Scan for the cell matching the given text and deliver its (x, y) coordinate at center. 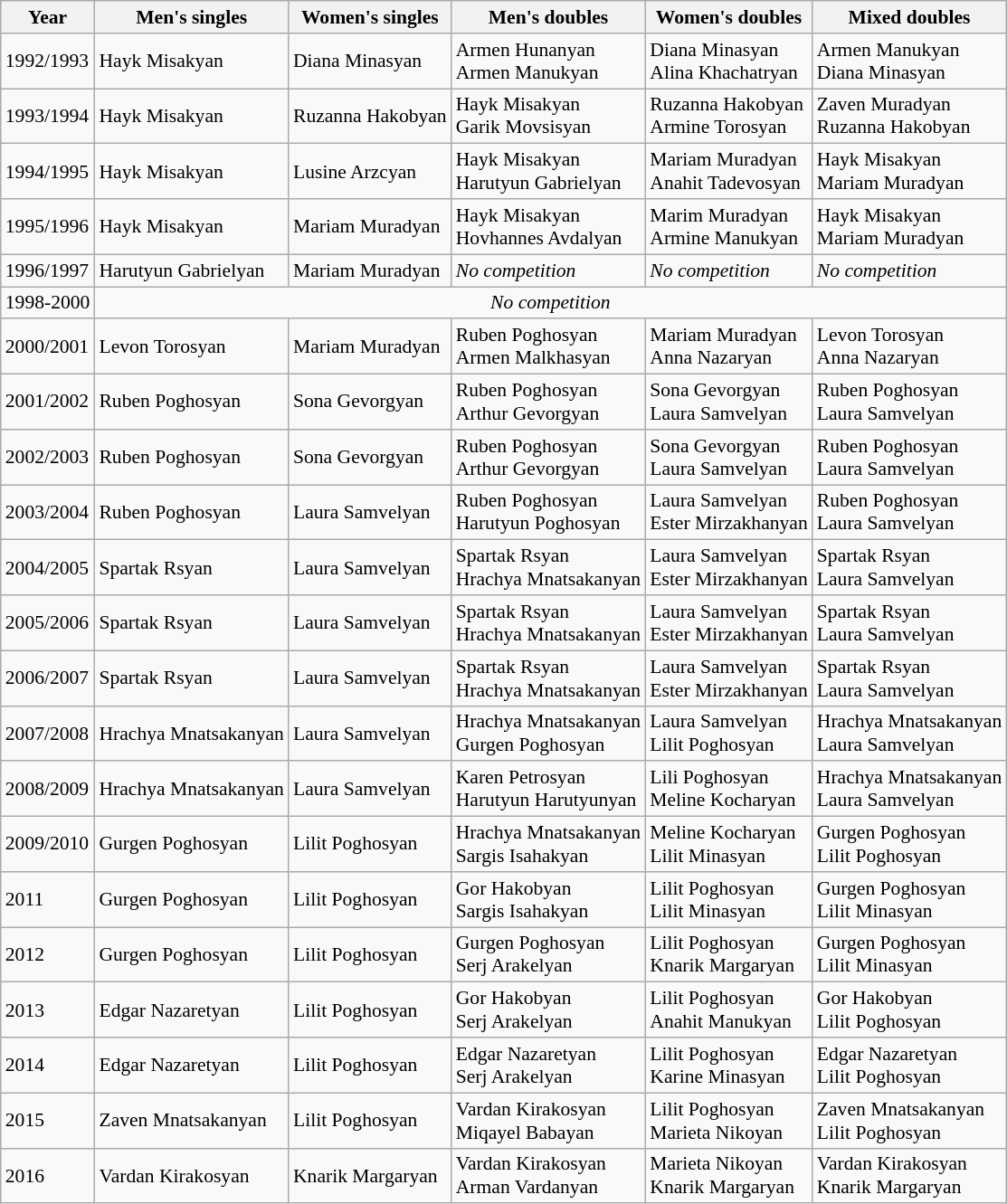
1995/1996 (48, 226)
Zaven Mnatsakanyan Lilit Poghosyan (910, 1120)
Zaven Mnatsakanyan (192, 1120)
Mariam Muradyan Anahit Tadevosyan (729, 172)
Ruben Poghosyan Armen Malkhasyan (548, 347)
Vardan Kirakosyan Knarik Margaryan (910, 1176)
Lili Poghosyan Meline Kocharyan (729, 789)
Mariam Muradyan Anna Nazaryan (729, 347)
Year (48, 17)
Marim Muradyan Armine Manukyan (729, 226)
Ruben Poghosyan Harutyun Poghosyan (548, 512)
Vardan Kirakosyan (192, 1176)
2013 (48, 1010)
Diana Minasyan Alina Khachatryan (729, 62)
Gurgen Poghosyan Serj Arakelyan (548, 955)
Diana Minasyan (370, 62)
2011 (48, 899)
Zaven Muradyan Ruzanna Hakobyan (910, 116)
2015 (48, 1120)
Gor Hakobyan Serj Arakelyan (548, 1010)
Ruzanna Hakobyan (370, 116)
2006/2007 (48, 678)
Edgar Nazaretyan Lilit Poghosyan (910, 1066)
Hrachya Mnatsakanyan Sargis Isahakyan (548, 845)
Ruzanna Hakobyan Armine Torosyan (729, 116)
Women's doubles (729, 17)
2001/2002 (48, 402)
2004/2005 (48, 568)
Laura Samvelyan Lilit Poghosyan (729, 733)
1993/1994 (48, 116)
Vardan Kirakosyan Miqayel Babayan (548, 1120)
1994/1995 (48, 172)
2002/2003 (48, 458)
Lilit Poghosyan Anahit Manukyan (729, 1010)
Armen Hunanyan Armen Manukyan (548, 62)
1998-2000 (48, 303)
2016 (48, 1176)
Lilit Poghosyan Karine Minasyan (729, 1066)
Lusine Arzcyan (370, 172)
Men's doubles (548, 17)
Meline Kocharyan Lilit Minasyan (729, 845)
Lilit Poghosyan Marieta Nikoyan (729, 1120)
Edgar Nazaretyan Serj Arakelyan (548, 1066)
Lilit Poghosyan Knarik Margaryan (729, 955)
Gurgen Poghosyan Lilit Poghosyan (910, 845)
2014 (48, 1066)
Marieta Nikoyan Knarik Margaryan (729, 1176)
Hayk Misakyan Garik Movsisyan (548, 116)
Gor Hakobyan Sargis Isahakyan (548, 899)
Hayk Misakyan Harutyun Gabrielyan (548, 172)
Vardan Kirakosyan Arman Vardanyan (548, 1176)
Mixed doubles (910, 17)
1992/1993 (48, 62)
2008/2009 (48, 789)
2003/2004 (48, 512)
Men's singles (192, 17)
Karen Petrosyan Harutyun Harutyunyan (548, 789)
Lilit Poghosyan Lilit Minasyan (729, 899)
Women's singles (370, 17)
Gor Hakobyan Lilit Poghosyan (910, 1010)
Hayk Misakyan Hovhannes Avdalyan (548, 226)
Harutyun Gabrielyan (192, 270)
2007/2008 (48, 733)
2009/2010 (48, 845)
Levon Torosyan (192, 347)
Levon Torosyan Anna Nazaryan (910, 347)
2012 (48, 955)
Hrachya Mnatsakanyan Gurgen Poghosyan (548, 733)
2000/2001 (48, 347)
1996/1997 (48, 270)
2005/2006 (48, 622)
Armen Manukyan Diana Minasyan (910, 62)
Knarik Margaryan (370, 1176)
